Output the [X, Y] coordinate of the center of the cell containing the given text.  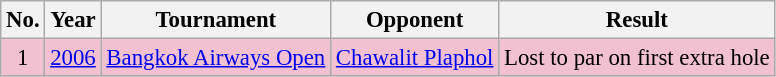
Chawalit Plaphol [415, 58]
Opponent [415, 20]
Lost to par on first extra hole [637, 58]
Tournament [216, 20]
Result [637, 20]
Year [73, 20]
2006 [73, 58]
Bangkok Airways Open [216, 58]
1 [23, 58]
No. [23, 20]
